Locate the cell with the specified text and output its [x, y] center coordinate. 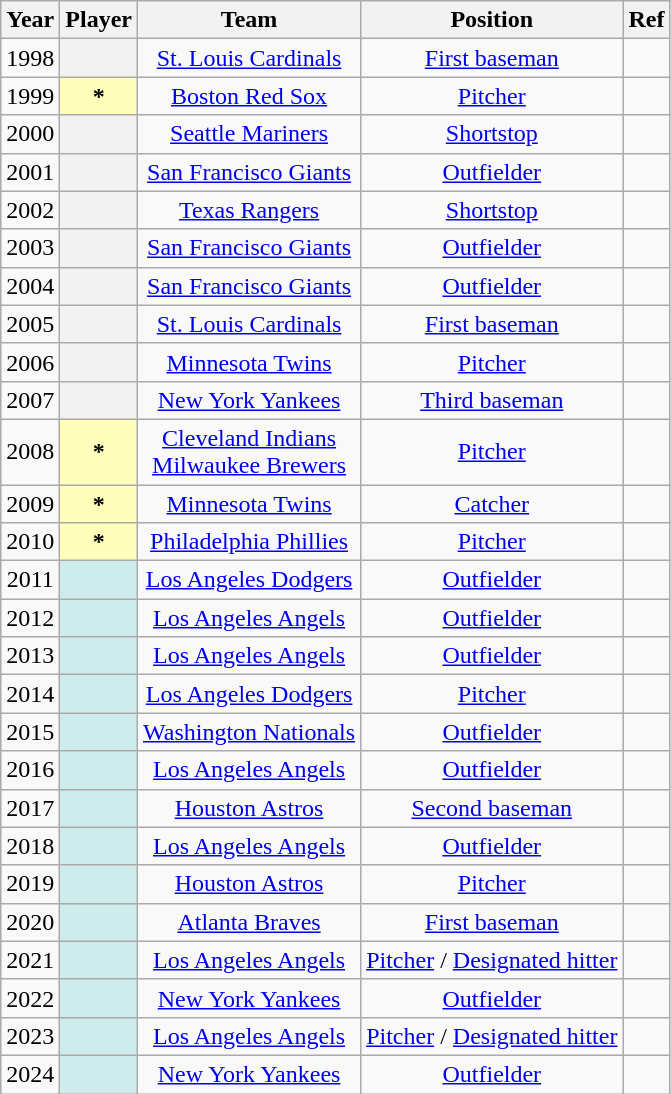
2006 [30, 362]
2003 [30, 248]
2024 [30, 1074]
2010 [30, 542]
2000 [30, 134]
2004 [30, 286]
2002 [30, 210]
2007 [30, 400]
Atlanta Braves [250, 922]
Seattle Mariners [250, 134]
Boston Red Sox [250, 96]
Cleveland IndiansMilwaukee Brewers [250, 452]
Position [492, 20]
2022 [30, 998]
Washington Nationals [250, 732]
2021 [30, 960]
Second baseman [492, 808]
2001 [30, 172]
Catcher [492, 503]
Ref [646, 20]
Philadelphia Phillies [250, 542]
1998 [30, 58]
Year [30, 20]
2018 [30, 846]
Texas Rangers [250, 210]
2023 [30, 1036]
1999 [30, 96]
2008 [30, 452]
2015 [30, 732]
2009 [30, 503]
Third baseman [492, 400]
Player [99, 20]
2013 [30, 656]
2011 [30, 580]
Team [250, 20]
2019 [30, 884]
2020 [30, 922]
2005 [30, 324]
2012 [30, 618]
2016 [30, 770]
2014 [30, 694]
2017 [30, 808]
